Extract the (x, y) coordinate from the center of the cell holding the provided text.  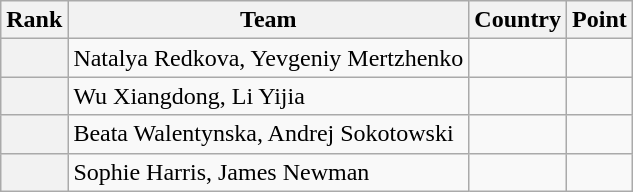
Team (268, 20)
Natalya Redkova, Yevgeniy Mertzhenko (268, 58)
Point (600, 20)
Sophie Harris, James Newman (268, 172)
Country (518, 20)
Wu Xiangdong, Li Yijia (268, 96)
Rank (34, 20)
Beata Walentynska, Andrej Sokotowski (268, 134)
